Detect which cell encompasses the target text, then output its [X, Y] center coordinate. 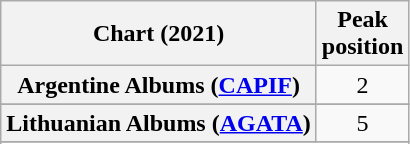
Peakposition [362, 34]
Argentine Albums (CAPIF) [159, 85]
5 [362, 123]
2 [362, 85]
Chart (2021) [159, 34]
Lithuanian Albums (AGATA) [159, 123]
